For the text-containing cell, return its midpoint in (x, y) coordinate format. 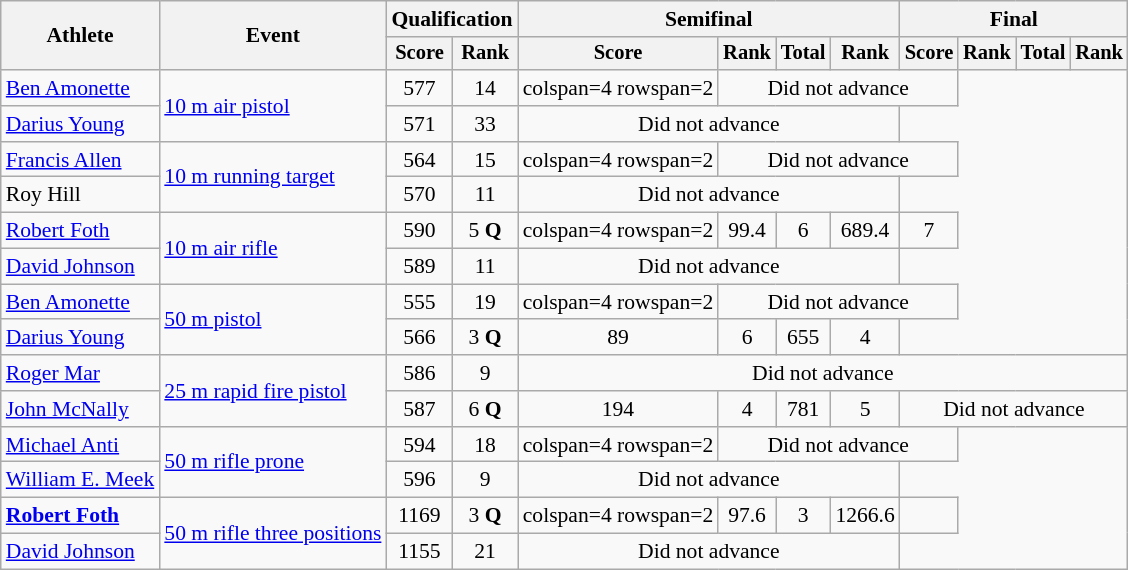
7 (929, 231)
689.4 (864, 231)
Roy Hill (80, 195)
570 (419, 195)
586 (419, 373)
Michael Anti (80, 445)
18 (484, 445)
William E. Meek (80, 480)
589 (419, 267)
99.4 (747, 231)
25 m rapid fire pistol (272, 390)
21 (484, 552)
Event (272, 36)
97.6 (747, 516)
50 m rifle three positions (272, 534)
590 (419, 231)
1266.6 (864, 516)
14 (484, 88)
5 (864, 409)
Francis Allen (80, 160)
19 (484, 302)
6 Q (484, 409)
50 m rifle prone (272, 462)
Qualification (452, 19)
John McNally (80, 409)
Roger Mar (80, 373)
596 (419, 480)
50 m pistol (272, 320)
Final (1014, 19)
577 (419, 88)
Athlete (80, 36)
10 m running target (272, 178)
10 m air pistol (272, 106)
33 (484, 124)
Semifinal (709, 19)
1155 (419, 552)
555 (419, 302)
10 m air rifle (272, 248)
655 (804, 338)
781 (804, 409)
594 (419, 445)
571 (419, 124)
564 (419, 160)
89 (618, 338)
15 (484, 160)
194 (618, 409)
587 (419, 409)
5 Q (484, 231)
566 (419, 338)
1169 (419, 516)
3 (804, 516)
